Identify which cell holds the provided text, then report its (X, Y) central coordinate. 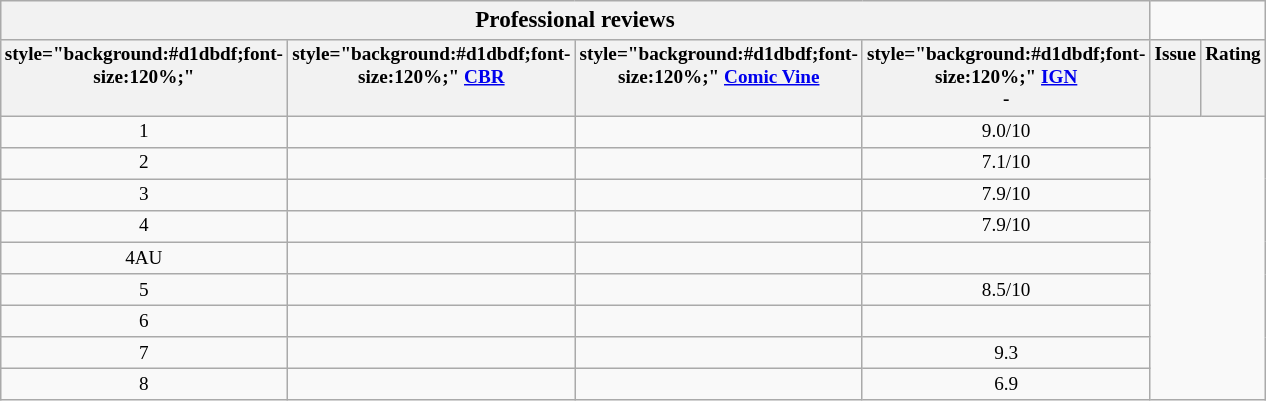
7.1/10 (1006, 163)
Issue (1176, 78)
6 (144, 322)
9.0/10 (1006, 132)
2 (144, 163)
style="background:#d1dbdf;font-size:120%;" CBR (432, 78)
9.3 (1006, 353)
Rating (1234, 78)
8.5/10 (1006, 290)
6.9 (1006, 385)
style="background:#d1dbdf;font-size:120%;" Comic Vine (718, 78)
7 (144, 353)
3 (144, 195)
4AU (144, 258)
style="background:#d1dbdf;font-size:120%;" (144, 78)
style="background:#d1dbdf;font-size:120%;" IGN- (1006, 78)
1 (144, 132)
4 (144, 227)
8 (144, 385)
5 (144, 290)
Professional reviews (575, 20)
